For the text-containing cell, return its midpoint in (x, y) coordinate format. 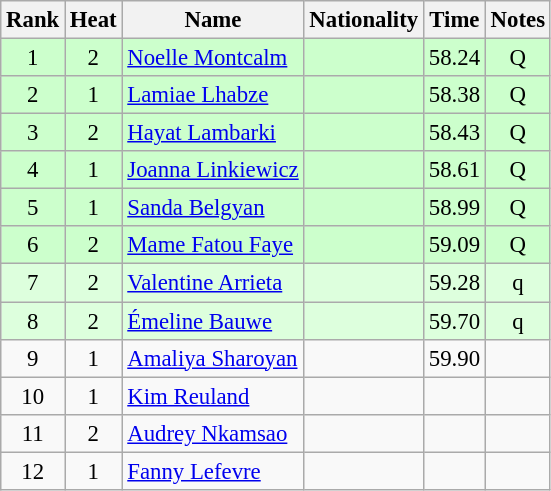
58.99 (454, 208)
Valentine Arrieta (213, 283)
59.70 (454, 321)
Audrey Nkamsao (213, 433)
Mame Fatou Faye (213, 245)
58.24 (454, 58)
Heat (94, 20)
3 (33, 133)
58.61 (454, 170)
8 (33, 321)
Fanny Lefevre (213, 471)
Nationality (364, 20)
59.90 (454, 358)
58.38 (454, 95)
Lamiae Lhabze (213, 95)
58.43 (454, 133)
10 (33, 396)
Noelle Montcalm (213, 58)
Émeline Bauwe (213, 321)
4 (33, 170)
Kim Reuland (213, 396)
Time (454, 20)
12 (33, 471)
6 (33, 245)
9 (33, 358)
Joanna Linkiewicz (213, 170)
59.28 (454, 283)
5 (33, 208)
Sanda Belgyan (213, 208)
59.09 (454, 245)
Name (213, 20)
7 (33, 283)
Rank (33, 20)
Notes (518, 20)
Amaliya Sharoyan (213, 358)
11 (33, 433)
Hayat Lambarki (213, 133)
